For the text-containing cell, return its midpoint in [X, Y] coordinate format. 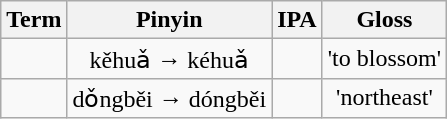
Pinyin [170, 20]
Gloss [384, 20]
'northeast' [384, 98]
'to blossom' [384, 59]
Term [34, 20]
kěhuǎ → kéhuǎ [170, 59]
dǒngběi → dóngběi [170, 98]
IPA [298, 20]
